Detect which cell encompasses the target text, then output its [x, y] center coordinate. 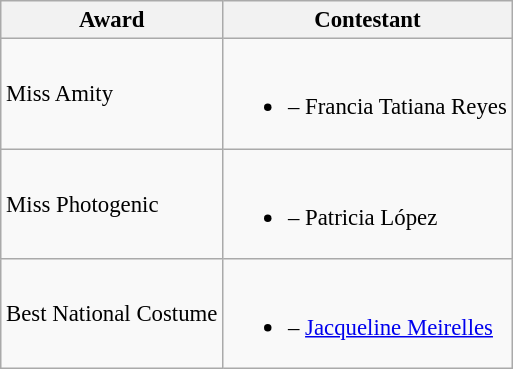
Miss Amity [112, 94]
Contestant [368, 20]
Best National Costume [112, 314]
Miss Photogenic [112, 204]
– Patricia López [368, 204]
– Francia Tatiana Reyes [368, 94]
Award [112, 20]
– Jacqueline Meirelles [368, 314]
